Provide the [x, y] coordinate of the cell's center where the given text is located.  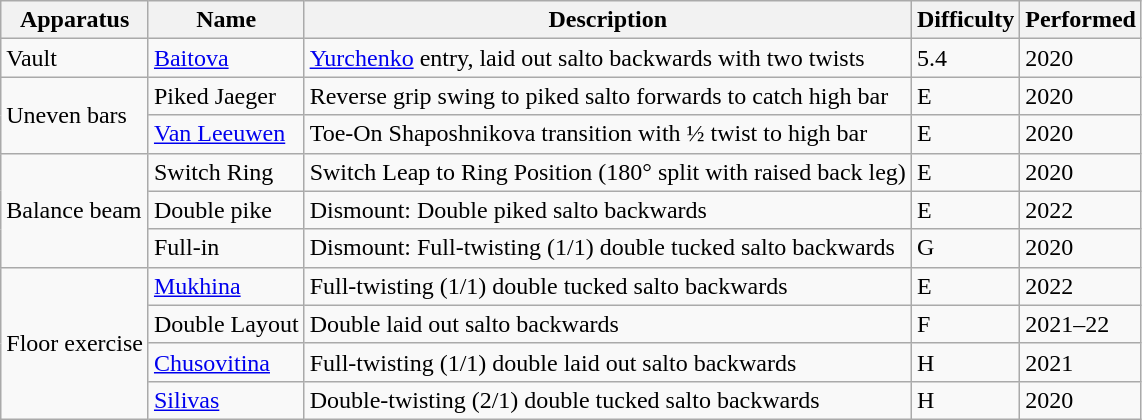
Baitova [226, 58]
Van Leeuwen [226, 134]
Double-twisting (2/1) double tucked salto backwards [608, 400]
Toe-On Shaposhnikova transition with ½ twist to high bar [608, 134]
5.4 [965, 58]
Dismount: Full-twisting (1/1) double tucked salto backwards [608, 248]
Chusovitina [226, 362]
Mukhina [226, 286]
Name [226, 20]
2021 [1081, 362]
Switch Ring [226, 172]
Double Layout [226, 324]
2021–22 [1081, 324]
Silivas [226, 400]
Full-twisting (1/1) double tucked salto backwards [608, 286]
Switch Leap to Ring Position (180° split with raised back leg) [608, 172]
Reverse grip swing to piked salto forwards to catch high bar [608, 96]
Full-twisting (1/1) double laid out salto backwards [608, 362]
Floor exercise [75, 343]
Difficulty [965, 20]
Full-in [226, 248]
Double laid out salto backwards [608, 324]
Uneven bars [75, 115]
Double pike [226, 210]
Description [608, 20]
F [965, 324]
G [965, 248]
Yurchenko entry, laid out salto backwards with two twists [608, 58]
Balance beam [75, 210]
Vault [75, 58]
Apparatus [75, 20]
Performed [1081, 20]
Piked Jaeger [226, 96]
Dismount: Double piked salto backwards [608, 210]
